Search for the cell housing the specified text and yield its (X, Y) center coordinate. 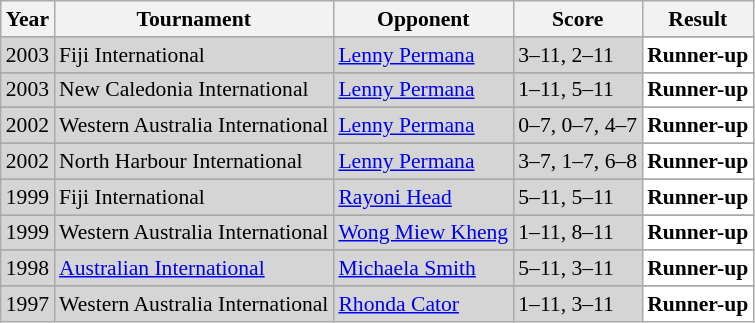
Rayoni Head (423, 197)
5–11, 5–11 (578, 197)
Opponent (423, 19)
1–11, 8–11 (578, 233)
5–11, 3–11 (578, 269)
New Caledonia International (194, 90)
Result (698, 19)
1–11, 3–11 (578, 304)
Year (28, 19)
1997 (28, 304)
Australian International (194, 269)
Wong Miew Kheng (423, 233)
Score (578, 19)
3–7, 1–7, 6–8 (578, 162)
North Harbour International (194, 162)
1–11, 5–11 (578, 90)
Rhonda Cator (423, 304)
1998 (28, 269)
Tournament (194, 19)
Michaela Smith (423, 269)
0–7, 0–7, 4–7 (578, 126)
3–11, 2–11 (578, 55)
